Provide the [x, y] coordinate of the cell's center where the given text is located.  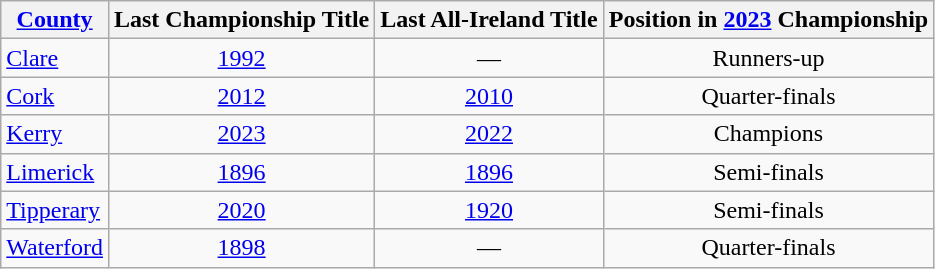
1920 [489, 210]
2020 [241, 210]
Kerry [55, 134]
Cork [55, 96]
County [55, 20]
Champions [768, 134]
2010 [489, 96]
2023 [241, 134]
Position in 2023 Championship [768, 20]
2022 [489, 134]
Limerick [55, 172]
2012 [241, 96]
1992 [241, 58]
Clare [55, 58]
Last Championship Title [241, 20]
Waterford [55, 248]
1898 [241, 248]
Tipperary [55, 210]
Last All-Ireland Title [489, 20]
Runners-up [768, 58]
